Extract the [x, y] coordinate from the center of the cell holding the provided text.  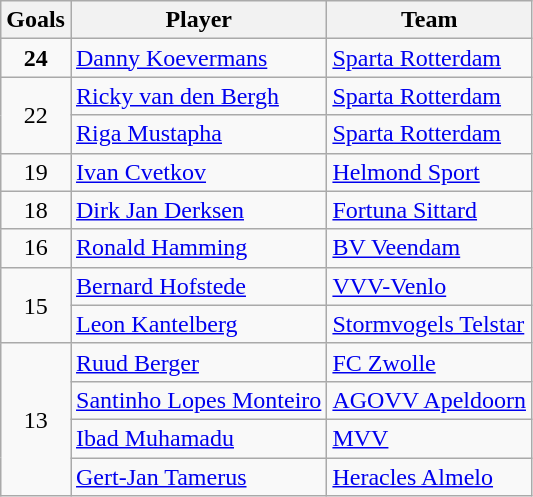
Fortuna Sittard [430, 210]
MVV [430, 438]
Ricky van den Bergh [198, 96]
Ruud Berger [198, 362]
Riga Mustapha [198, 134]
FC Zwolle [430, 362]
Ronald Hamming [198, 248]
Ivan Cvetkov [198, 172]
Heracles Almelo [430, 477]
24 [36, 58]
VVV-Venlo [430, 286]
Team [430, 20]
Leon Kantelberg [198, 324]
19 [36, 172]
Danny Koevermans [198, 58]
Dirk Jan Derksen [198, 210]
Bernard Hofstede [198, 286]
13 [36, 419]
Goals [36, 20]
15 [36, 305]
Ibad Muhamadu [198, 438]
Gert-Jan Tamerus [198, 477]
AGOVV Apeldoorn [430, 400]
BV Veendam [430, 248]
16 [36, 248]
Helmond Sport [430, 172]
22 [36, 115]
Santinho Lopes Monteiro [198, 400]
Stormvogels Telstar [430, 324]
18 [36, 210]
Player [198, 20]
